From the cell containing the given text, extract its center point as (X, Y) coordinate. 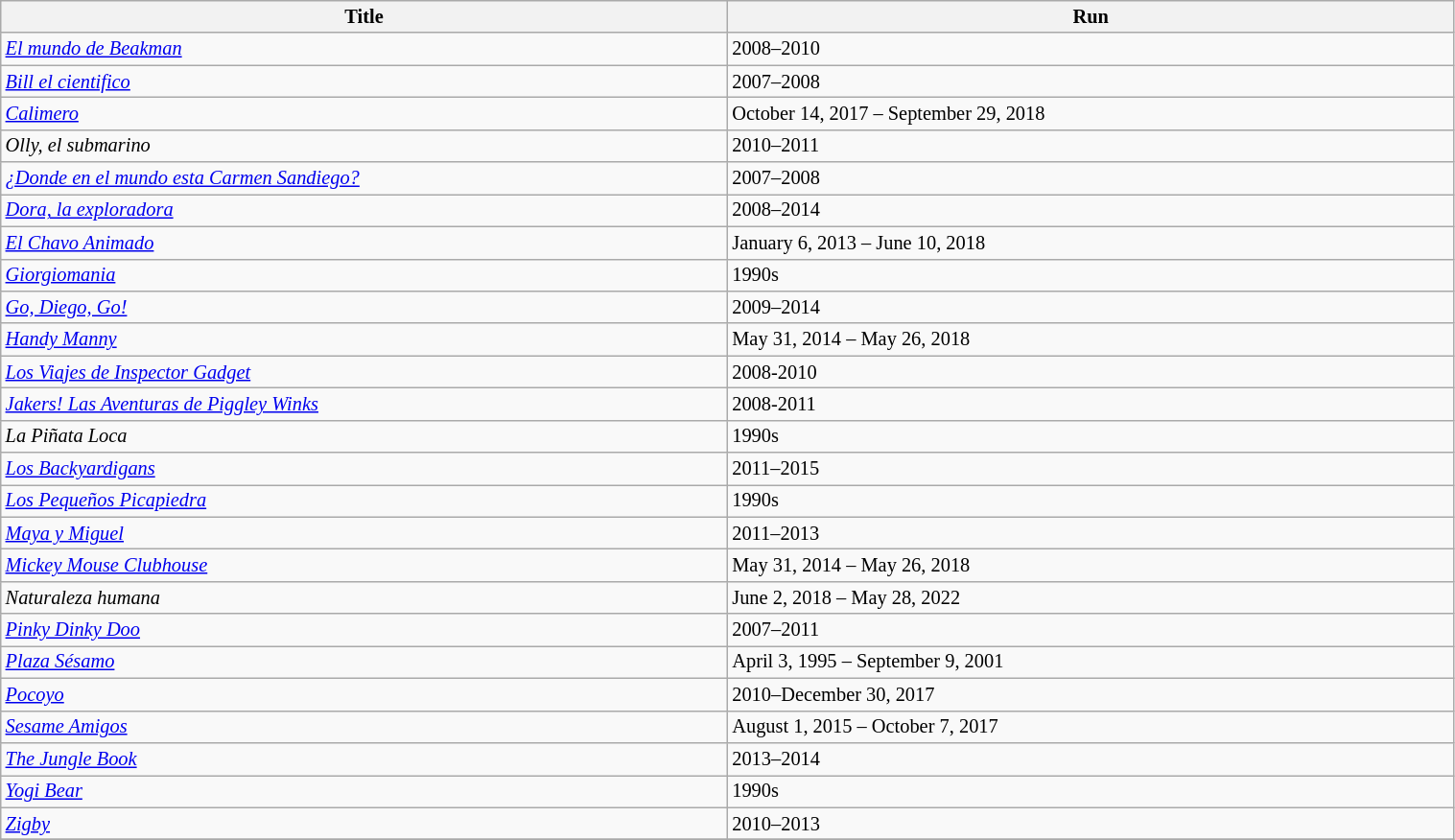
Zigby (364, 824)
Pinky Dinky Doo (364, 630)
¿Donde en el mundo esta Carmen Sandiego? (364, 178)
El mundo de Beakman (364, 49)
2008-2010 (1091, 372)
Naturaleza humana (364, 597)
Jakers! Las Aventuras de Piggley Winks (364, 404)
2008–2010 (1091, 49)
Yogi Bear (364, 791)
Maya y Miguel (364, 533)
January 6, 2013 – June 10, 2018 (1091, 243)
Title (364, 16)
June 2, 2018 – May 28, 2022 (1091, 597)
Bill el cientifico (364, 82)
El Chavo Animado (364, 243)
Go, Diego, Go! (364, 307)
2011–2015 (1091, 469)
Sesame Amigos (364, 727)
August 1, 2015 – October 7, 2017 (1091, 727)
Run (1091, 16)
2008-2011 (1091, 404)
Los Backyardigans (364, 469)
Olly, el submarino (364, 146)
Los Pequeños Picapiedra (364, 501)
2010–December 30, 2017 (1091, 694)
2009–2014 (1091, 307)
Calimero (364, 113)
Mickey Mouse Clubhouse (364, 565)
2007–2011 (1091, 630)
2010–2011 (1091, 146)
2008–2014 (1091, 210)
2010–2013 (1091, 824)
October 14, 2017 – September 29, 2018 (1091, 113)
The Jungle Book (364, 758)
Dora, la exploradora (364, 210)
Los Viajes de Inspector Gadget (364, 372)
La Piñata Loca (364, 436)
Handy Manny (364, 339)
2011–2013 (1091, 533)
April 3, 1995 – September 9, 2001 (1091, 662)
2013–2014 (1091, 758)
Pocoyo (364, 694)
Plaza Sésamo (364, 662)
Giorgiomania (364, 275)
